For the text-containing cell, return its midpoint in (x, y) coordinate format. 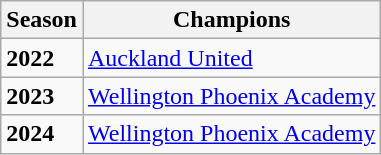
Season (42, 20)
2023 (42, 96)
2022 (42, 58)
Auckland United (231, 58)
Champions (231, 20)
2024 (42, 134)
